Locate the cell with the specified text and output its (X, Y) center coordinate. 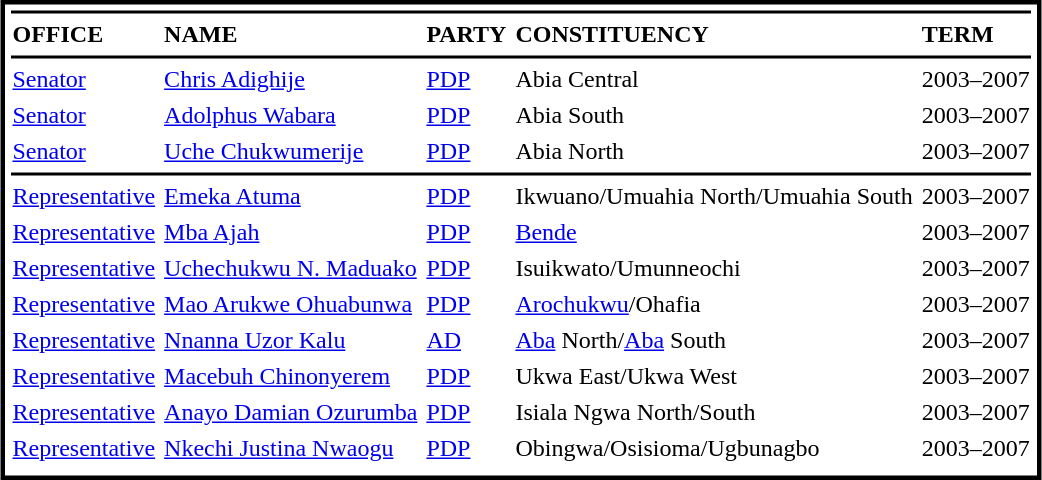
Ukwa East/Ukwa West (714, 377)
AD (466, 341)
Mao Arukwe Ohuabunwa (291, 305)
Nnanna Uzor Kalu (291, 341)
Obingwa/Osisioma/Ugbunagbo (714, 449)
Anayo Damian Ozurumba (291, 413)
Mba Ajah (291, 233)
OFFICE (84, 35)
Emeka Atuma (291, 197)
Isuikwato/Umunneochi (714, 269)
CONSTITUENCY (714, 35)
NAME (291, 35)
Isiala Ngwa North/South (714, 413)
TERM (976, 35)
PARTY (466, 35)
Chris Adighije (291, 79)
Adolphus Wabara (291, 115)
Ikwuano/Umuahia North/Umuahia South (714, 197)
Abia Central (714, 79)
Macebuh Chinonyerem (291, 377)
Nkechi Justina Nwaogu (291, 449)
Abia North (714, 151)
Bende (714, 233)
Abia South (714, 115)
Uche Chukwumerije (291, 151)
Aba North/Aba South (714, 341)
Arochukwu/Ohafia (714, 305)
Uchechukwu N. Maduako (291, 269)
